For the text-containing cell, return its midpoint in [X, Y] coordinate format. 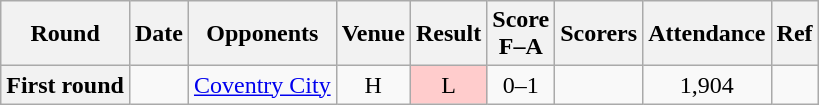
Result [448, 34]
Date [158, 34]
Opponents [262, 34]
First round [66, 85]
Ref [794, 34]
Attendance [707, 34]
H [373, 85]
L [448, 85]
0–1 [521, 85]
Venue [373, 34]
1,904 [707, 85]
Round [66, 34]
ScoreF–A [521, 34]
Coventry City [262, 85]
Scorers [599, 34]
